Output the (x, y) coordinate of the center of the cell containing the given text.  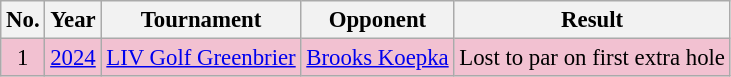
Result (592, 20)
Tournament (201, 20)
2024 (73, 58)
Opponent (378, 20)
Brooks Koepka (378, 58)
Lost to par on first extra hole (592, 58)
No. (23, 20)
Year (73, 20)
LIV Golf Greenbrier (201, 58)
1 (23, 58)
